Return [x, y] of the center of cell containing provided text 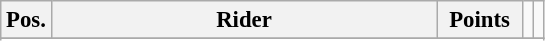
Points [480, 20]
Pos. [26, 20]
Rider [244, 20]
